Locate the cell with the specified text and output its (x, y) center coordinate. 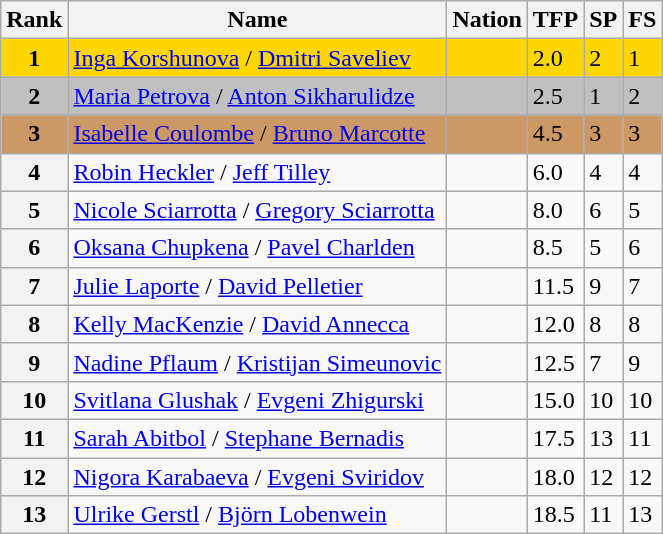
Svitlana Glushak / Evgeni Zhigurski (258, 400)
Ulrike Gerstl / Björn Lobenwein (258, 515)
12.5 (555, 362)
Kelly MacKenzie / David Annecca (258, 324)
15.0 (555, 400)
2.5 (555, 96)
6.0 (555, 172)
8.5 (555, 248)
FS (642, 20)
4.5 (555, 134)
12.0 (555, 324)
SP (604, 20)
Name (258, 20)
11.5 (555, 286)
Inga Korshunova / Dmitri Saveliev (258, 58)
Nation (487, 20)
8.0 (555, 210)
18.5 (555, 515)
18.0 (555, 477)
Maria Petrova / Anton Sikharulidze (258, 96)
2.0 (555, 58)
Sarah Abitbol / Stephane Bernadis (258, 438)
Nicole Sciarrotta / Gregory Sciarrotta (258, 210)
Oksana Chupkena / Pavel Charlden (258, 248)
Isabelle Coulombe / Bruno Marcotte (258, 134)
Rank (34, 20)
Julie Laporte / David Pelletier (258, 286)
Nigora Karabaeva / Evgeni Sviridov (258, 477)
17.5 (555, 438)
Robin Heckler / Jeff Tilley (258, 172)
Nadine Pflaum / Kristijan Simeunovic (258, 362)
TFP (555, 20)
